Find where the given text appears and provide that cell's center as [X, Y] coordinate. 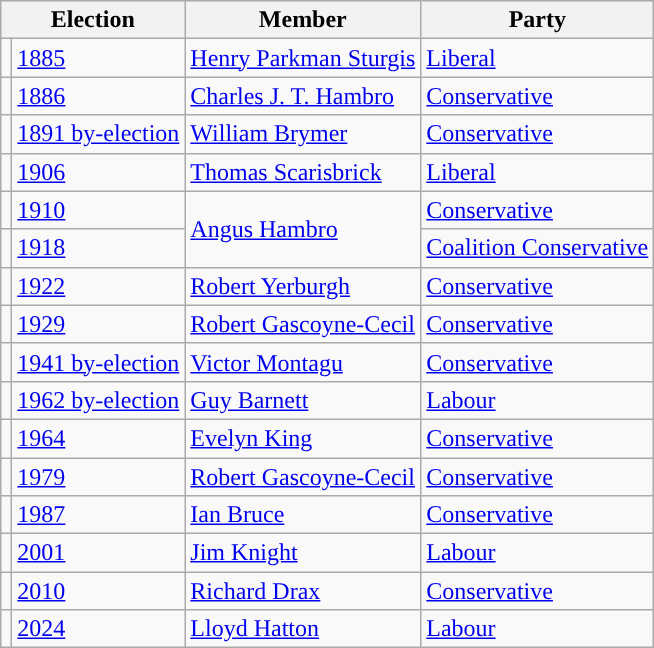
Angus Hambro [303, 229]
1987 [98, 515]
1885 [98, 58]
Richard Drax [303, 591]
1891 by-election [98, 134]
2010 [98, 591]
Henry Parkman Sturgis [303, 58]
1929 [98, 324]
Thomas Scarisbrick [303, 172]
William Brymer [303, 134]
Charles J. T. Hambro [303, 96]
1941 by-election [98, 362]
1910 [98, 210]
1922 [98, 286]
1918 [98, 248]
Victor Montagu [303, 362]
1886 [98, 96]
2024 [98, 629]
Coalition Conservative [538, 248]
Member [303, 20]
1964 [98, 438]
1906 [98, 172]
1962 by-election [98, 400]
Election [93, 20]
Lloyd Hatton [303, 629]
2001 [98, 553]
Evelyn King [303, 438]
Party [538, 20]
Jim Knight [303, 553]
Guy Barnett [303, 400]
Ian Bruce [303, 515]
Robert Yerburgh [303, 286]
1979 [98, 477]
